Return (X, Y) of the center of cell containing provided text 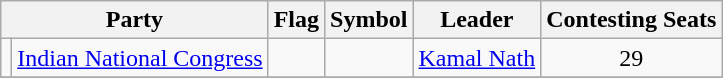
Leader (477, 20)
Kamal Nath (477, 58)
Indian National Congress (140, 58)
Flag (296, 20)
Symbol (369, 20)
Contesting Seats (632, 20)
29 (632, 58)
Party (134, 20)
